Return the [x, y] coordinate for the center point of the cell that contains the specified text.  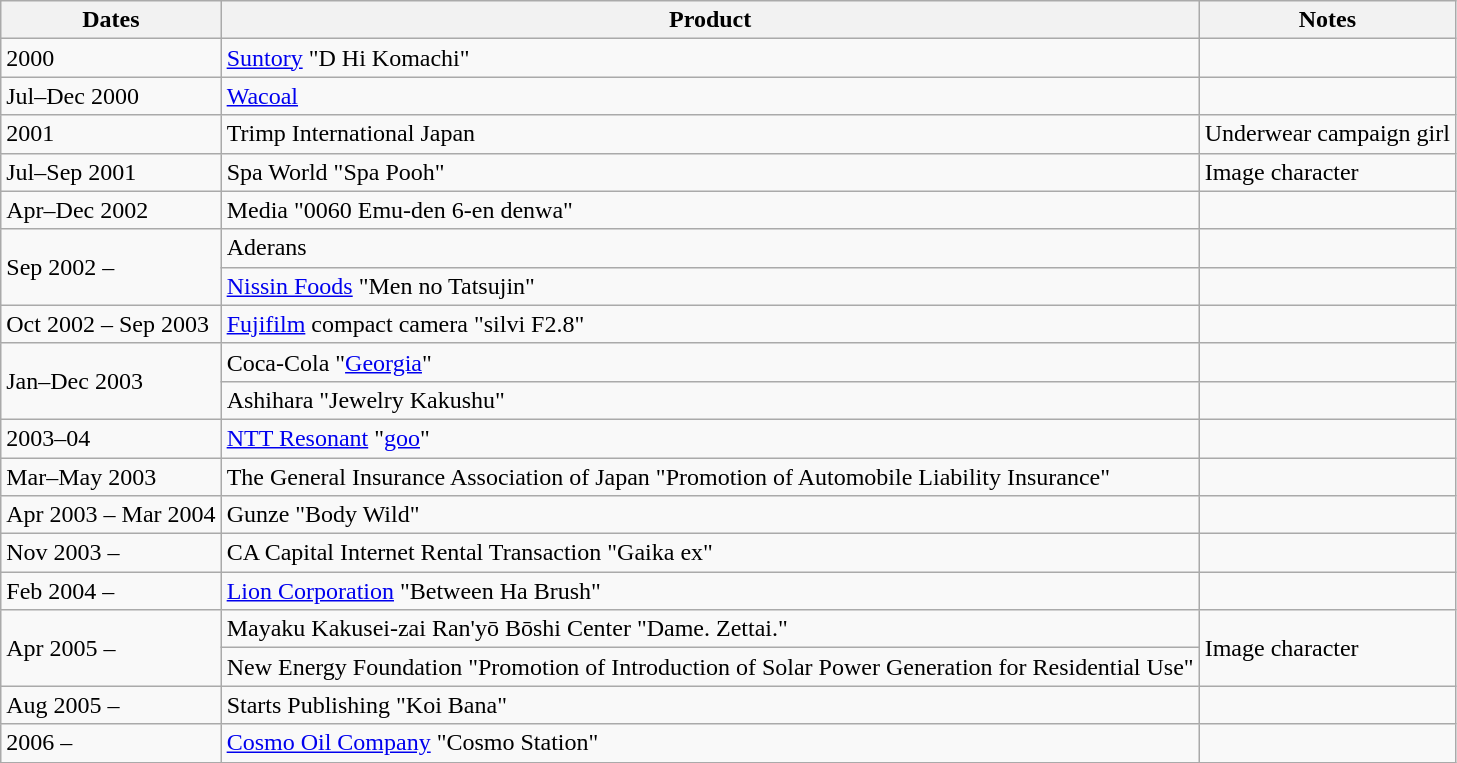
Coca-Cola "Georgia" [710, 362]
Jul–Dec 2000 [111, 96]
Spa World "Spa Pooh" [710, 172]
Trimp International Japan [710, 134]
Apr–Dec 2002 [111, 210]
Jul–Sep 2001 [111, 172]
Oct 2002 – Sep 2003 [111, 324]
Cosmo Oil Company "Cosmo Station" [710, 743]
New Energy Foundation "Promotion of Introduction of Solar Power Generation for Residential Use" [710, 667]
Mar–May 2003 [111, 477]
Lion Corporation "Between Ha Brush" [710, 591]
Apr 2005 – [111, 648]
Aug 2005 – [111, 705]
NTT Resonant "goo" [710, 438]
2003–04 [111, 438]
CA Capital Internet Rental Transaction "Gaika ex" [710, 553]
Fujifilm compact camera "silvi F2.8" [710, 324]
Dates [111, 20]
Product [710, 20]
Media "0060 Emu-den 6-en denwa" [710, 210]
2006 – [111, 743]
Mayaku Kakusei-zai Ran'yō Bōshi Center "Dame. Zettai." [710, 629]
2000 [111, 58]
The General Insurance Association of Japan "Promotion of Automobile Liability Insurance" [710, 477]
Nissin Foods "Men no Tatsujin" [710, 286]
Wacoal [710, 96]
2001 [111, 134]
Underwear campaign girl [1327, 134]
Feb 2004 – [111, 591]
Jan–Dec 2003 [111, 381]
Nov 2003 – [111, 553]
Notes [1327, 20]
Suntory "D Hi Komachi" [710, 58]
Ashihara "Jewelry Kakushu" [710, 400]
Sep 2002 – [111, 267]
Aderans [710, 248]
Starts Publishing "Koi Bana" [710, 705]
Apr 2003 – Mar 2004 [111, 515]
Gunze "Body Wild" [710, 515]
